Extract the [X, Y] coordinate from the center of the cell holding the provided text.  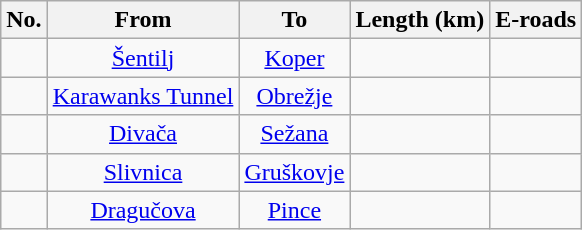
From [143, 20]
Gruškovje [294, 172]
Pince [294, 210]
Karawanks Tunnel [143, 96]
Divača [143, 134]
No. [24, 20]
To [294, 20]
Dragučova [143, 210]
Length (km) [420, 20]
Šentilj [143, 58]
Koper [294, 58]
Obrežje [294, 96]
E-roads [536, 20]
Slivnica [143, 172]
Sežana [294, 134]
